Return the [X, Y] coordinate for the center point of the cell that contains the specified text.  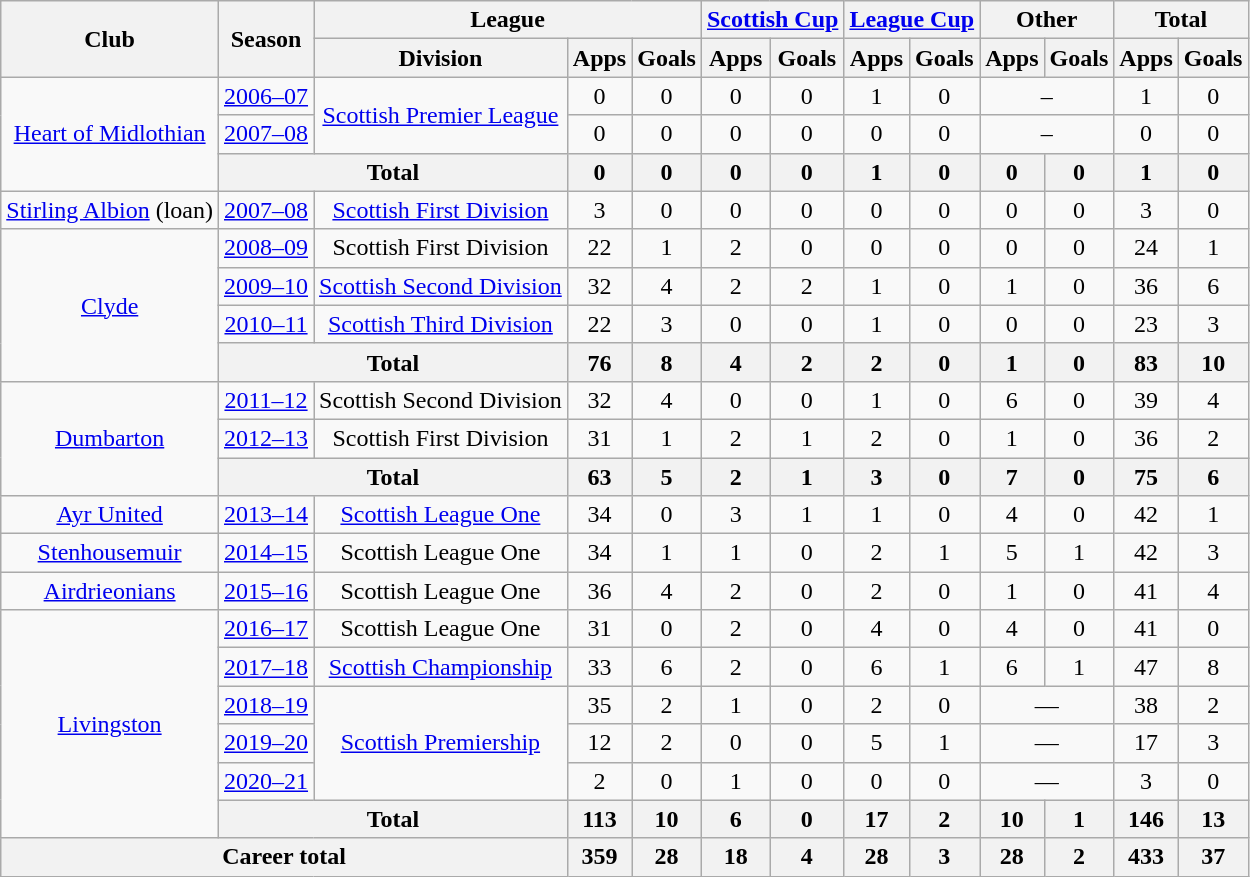
2010–11 [266, 324]
38 [1146, 705]
2016–17 [266, 629]
Club [110, 39]
Scottish Cup [772, 20]
35 [599, 705]
12 [599, 743]
33 [599, 667]
Heart of Midlothian [110, 134]
2020–21 [266, 781]
2017–18 [266, 667]
Season [266, 39]
2008–09 [266, 248]
63 [599, 477]
2012–13 [266, 438]
2019–20 [266, 743]
Airdrieonians [110, 591]
39 [1146, 400]
Stirling Albion (loan) [110, 210]
75 [1146, 477]
League Cup [912, 20]
2018–19 [266, 705]
Scottish Premier League [441, 115]
Ayr United [110, 515]
146 [1146, 819]
Clyde [110, 305]
Scottish Third Division [441, 324]
Dumbarton [110, 438]
76 [599, 362]
2015–16 [266, 591]
2014–15 [266, 553]
113 [599, 819]
Other [1047, 20]
League [508, 20]
13 [1213, 819]
Scottish Championship [441, 667]
83 [1146, 362]
359 [599, 857]
2013–14 [266, 515]
7 [1012, 477]
23 [1146, 324]
Stenhousemuir [110, 553]
Scottish Premiership [441, 743]
Livingston [110, 724]
18 [735, 857]
24 [1146, 248]
47 [1146, 667]
2011–12 [266, 400]
Division [441, 58]
433 [1146, 857]
2009–10 [266, 286]
37 [1213, 857]
2006–07 [266, 96]
Career total [284, 857]
